Capture the cell that displays the provided text and extract its (X, Y) central coordinate. 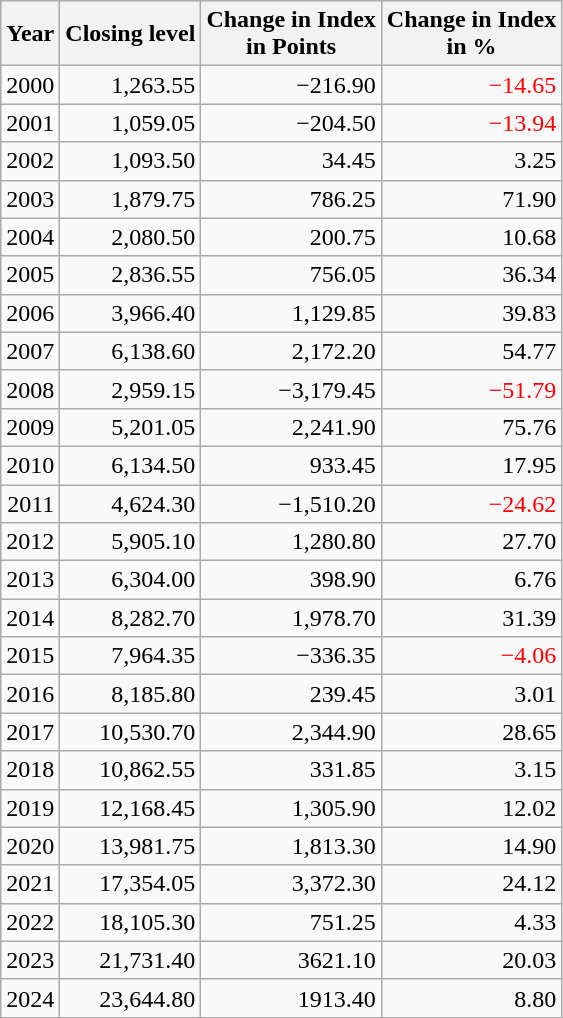
−204.50 (291, 123)
7,964.35 (130, 656)
Change in Indexin % (471, 34)
8,282.70 (130, 618)
2005 (30, 275)
2012 (30, 542)
31.39 (471, 618)
2013 (30, 580)
10.68 (471, 237)
71.90 (471, 199)
2018 (30, 770)
2023 (30, 960)
2021 (30, 884)
933.45 (291, 465)
1,263.55 (130, 85)
54.77 (471, 351)
1,129.85 (291, 313)
2020 (30, 846)
28.65 (471, 732)
2008 (30, 389)
Closing level (130, 34)
2009 (30, 427)
2001 (30, 123)
3.25 (471, 161)
751.25 (291, 922)
4,624.30 (130, 503)
2002 (30, 161)
3,372.30 (291, 884)
2,959.15 (130, 389)
12,168.45 (130, 808)
−3,179.45 (291, 389)
1,280.80 (291, 542)
3.01 (471, 694)
18,105.30 (130, 922)
2019 (30, 808)
1,059.05 (130, 123)
2,172.20 (291, 351)
2024 (30, 998)
5,905.10 (130, 542)
1,305.90 (291, 808)
200.75 (291, 237)
17,354.05 (130, 884)
14.90 (471, 846)
398.90 (291, 580)
2011 (30, 503)
8.80 (471, 998)
4.33 (471, 922)
10,862.55 (130, 770)
12.02 (471, 808)
2017 (30, 732)
2,080.50 (130, 237)
1,879.75 (130, 199)
2006 (30, 313)
2000 (30, 85)
2016 (30, 694)
2014 (30, 618)
17.95 (471, 465)
2,344.90 (291, 732)
331.85 (291, 770)
2004 (30, 237)
2003 (30, 199)
−14.65 (471, 85)
786.25 (291, 199)
23,644.80 (130, 998)
75.76 (471, 427)
1,978.70 (291, 618)
−1,510.20 (291, 503)
756.05 (291, 275)
3621.10 (291, 960)
21,731.40 (130, 960)
6.76 (471, 580)
−216.90 (291, 85)
−51.79 (471, 389)
39.83 (471, 313)
13,981.75 (130, 846)
2022 (30, 922)
1,813.30 (291, 846)
−24.62 (471, 503)
36.34 (471, 275)
Year (30, 34)
1,093.50 (130, 161)
6,138.60 (130, 351)
3.15 (471, 770)
5,201.05 (130, 427)
2,241.90 (291, 427)
27.70 (471, 542)
2,836.55 (130, 275)
2007 (30, 351)
6,304.00 (130, 580)
−336.35 (291, 656)
Change in Indexin Points (291, 34)
10,530.70 (130, 732)
−13.94 (471, 123)
2015 (30, 656)
20.03 (471, 960)
−4.06 (471, 656)
3,966.40 (130, 313)
239.45 (291, 694)
8,185.80 (130, 694)
6,134.50 (130, 465)
34.45 (291, 161)
24.12 (471, 884)
2010 (30, 465)
1913.40 (291, 998)
